Find where the given text appears and provide that cell's center as [X, Y] coordinate. 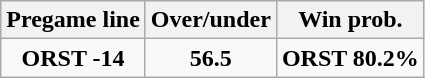
ORST 80.2% [350, 58]
ORST -14 [74, 58]
Win prob. [350, 20]
Over/under [210, 20]
56.5 [210, 58]
Pregame line [74, 20]
